Search for the cell housing the specified text and yield its (X, Y) center coordinate. 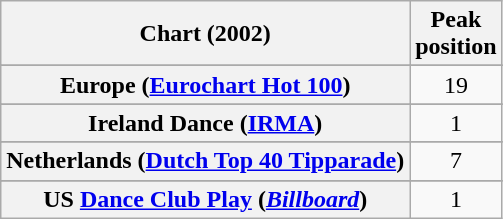
Ireland Dance (IRMA) (206, 123)
7 (456, 161)
Europe (Eurochart Hot 100) (206, 85)
US Dance Club Play (Billboard) (206, 199)
19 (456, 85)
Peakposition (456, 34)
Netherlands (Dutch Top 40 Tipparade) (206, 161)
Chart (2002) (206, 34)
